Locate the cell with the specified text and output its [x, y] center coordinate. 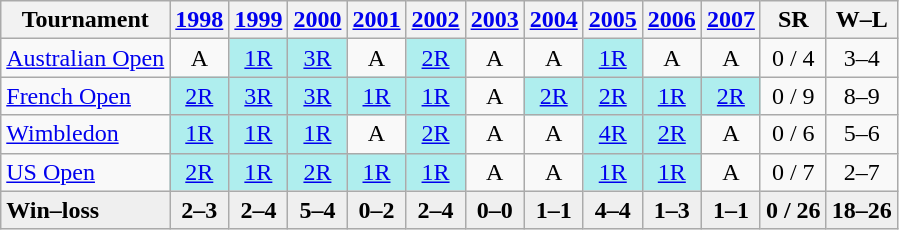
0 / 26 [793, 210]
US Open [86, 172]
0–0 [494, 210]
2–7 [862, 172]
4R [612, 134]
1998 [200, 20]
5–6 [862, 134]
Wimbledon [86, 134]
SR [793, 20]
18–26 [862, 210]
5–4 [318, 210]
Win–loss [86, 210]
1–3 [672, 210]
W–L [862, 20]
0 / 9 [793, 96]
4–4 [612, 210]
2003 [494, 20]
2002 [436, 20]
1999 [258, 20]
2004 [554, 20]
2005 [612, 20]
French Open [86, 96]
3–4 [862, 58]
0 / 7 [793, 172]
Tournament [86, 20]
2007 [730, 20]
2000 [318, 20]
8–9 [862, 96]
0 / 6 [793, 134]
2006 [672, 20]
2–3 [200, 210]
2001 [376, 20]
0 / 4 [793, 58]
0–2 [376, 210]
Australian Open [86, 58]
